Identify which cell holds the provided text, then report its [x, y] central coordinate. 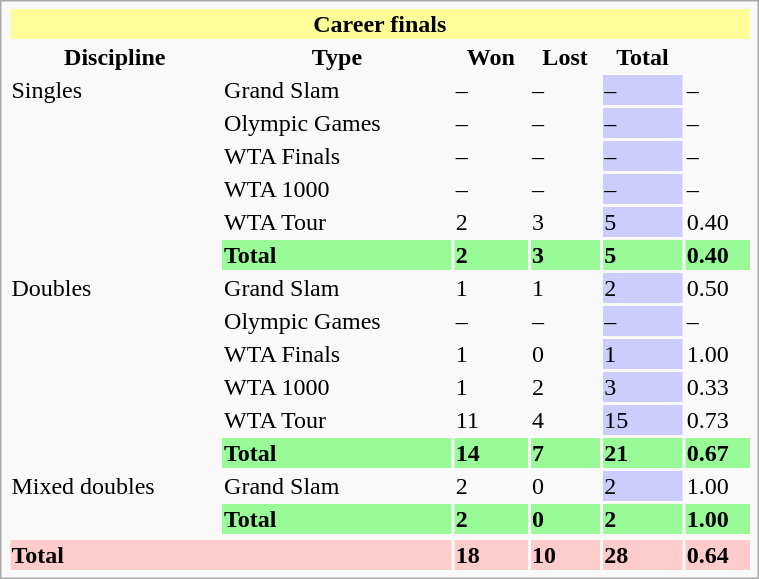
15 [642, 420]
Type [338, 57]
Mixed doubles [115, 502]
28 [642, 555]
Singles [115, 172]
0.73 [718, 420]
Won [490, 57]
0.67 [718, 453]
0.33 [718, 387]
11 [490, 420]
Lost [564, 57]
7 [564, 453]
10 [564, 555]
Discipline [115, 57]
18 [490, 555]
0.50 [718, 288]
Career finals [380, 24]
0.64 [718, 555]
4 [564, 420]
21 [642, 453]
14 [490, 453]
Doubles [115, 370]
